Output the (X, Y) coordinate of the center of the cell containing the given text.  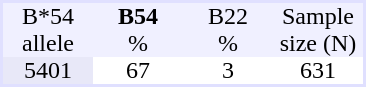
Sample (318, 16)
3 (228, 70)
B*54 (48, 16)
allele (48, 44)
size (N) (318, 44)
B54 (138, 16)
67 (138, 70)
631 (318, 70)
5401 (48, 70)
B22 (228, 16)
